Capture the cell that displays the provided text and extract its [x, y] central coordinate. 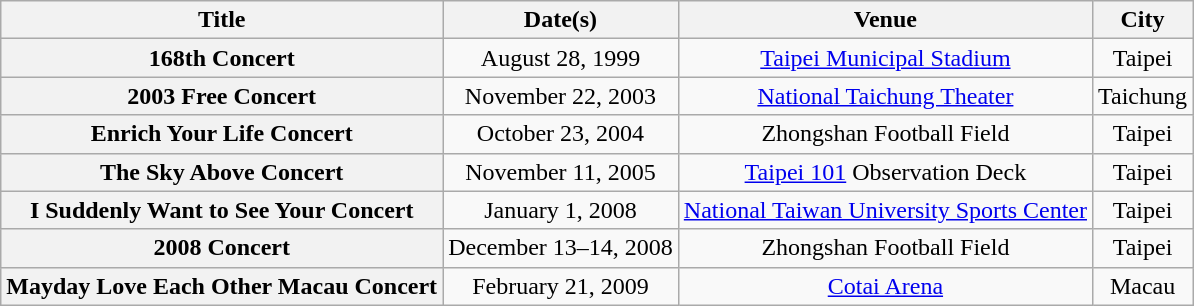
Title [222, 20]
Enrich Your Life Concert [222, 134]
2003 Free Concert [222, 96]
August 28, 1999 [561, 58]
City [1143, 20]
October 23, 2004 [561, 134]
November 22, 2003 [561, 96]
I Suddenly Want to See Your Concert [222, 210]
Taipei Municipal Stadium [885, 58]
2008 Concert [222, 248]
December 13–14, 2008 [561, 248]
National Taiwan University Sports Center [885, 210]
Taipei 101 Observation Deck [885, 172]
Taichung [1143, 96]
Venue [885, 20]
Macau [1143, 286]
Date(s) [561, 20]
February 21, 2009 [561, 286]
The Sky Above Concert [222, 172]
168th Concert [222, 58]
January 1, 2008 [561, 210]
Cotai Arena [885, 286]
November 11, 2005 [561, 172]
National Taichung Theater [885, 96]
Mayday Love Each Other Macau Concert [222, 286]
